From the cell containing the given text, extract its center point as (X, Y) coordinate. 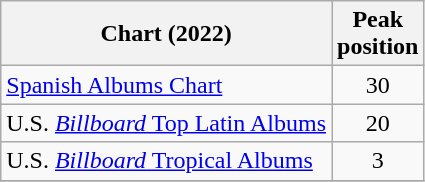
U.S. Billboard Top Latin Albums (166, 123)
3 (378, 161)
Peakposition (378, 34)
Spanish Albums Chart (166, 85)
Chart (2022) (166, 34)
U.S. Billboard Tropical Albums (166, 161)
20 (378, 123)
30 (378, 85)
